For the text-containing cell, return its midpoint in (X, Y) coordinate format. 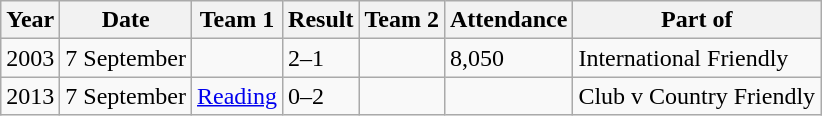
Team 1 (238, 20)
Club v Country Friendly (697, 96)
Part of (697, 20)
8,050 (508, 58)
2013 (30, 96)
Team 2 (402, 20)
Year (30, 20)
Date (126, 20)
0–2 (321, 96)
Attendance (508, 20)
International Friendly (697, 58)
Reading (238, 96)
2–1 (321, 58)
2003 (30, 58)
Result (321, 20)
